Return (x, y) of the center of cell containing provided text 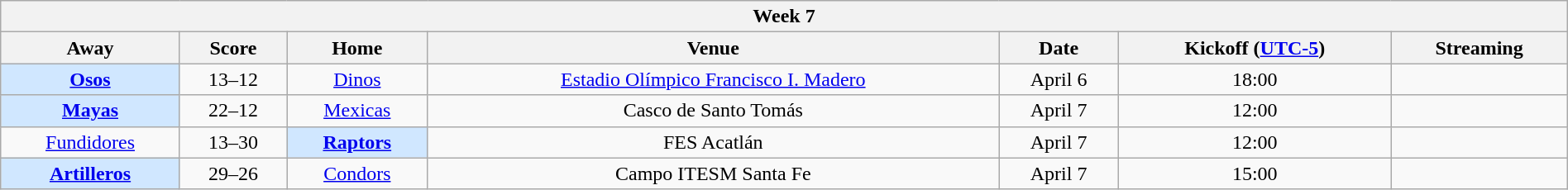
Artilleros (91, 173)
Mayas (91, 111)
13–12 (233, 79)
April 6 (1059, 79)
Away (91, 48)
Date (1059, 48)
Estadio Olímpico Francisco I. Madero (713, 79)
18:00 (1255, 79)
13–30 (233, 142)
22–12 (233, 111)
Condors (357, 173)
Kickoff (UTC-5) (1255, 48)
29–26 (233, 173)
Home (357, 48)
Casco de Santo Tomás (713, 111)
Osos (91, 79)
Streaming (1479, 48)
15:00 (1255, 173)
Week 7 (784, 17)
Mexicas (357, 111)
Score (233, 48)
FES Acatlán (713, 142)
Dinos (357, 79)
Fundidores (91, 142)
Venue (713, 48)
Campo ITESM Santa Fe (713, 173)
Raptors (357, 142)
